Provide the (X, Y) coordinate of the cell's center where the given text is located.  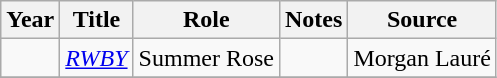
Notes (313, 20)
Morgan Lauré (422, 58)
Summer Rose (206, 58)
RWBY (96, 58)
Title (96, 20)
Source (422, 20)
Year (30, 20)
Role (206, 20)
